Provide the (x, y) coordinate of the cell's center where the given text is located.  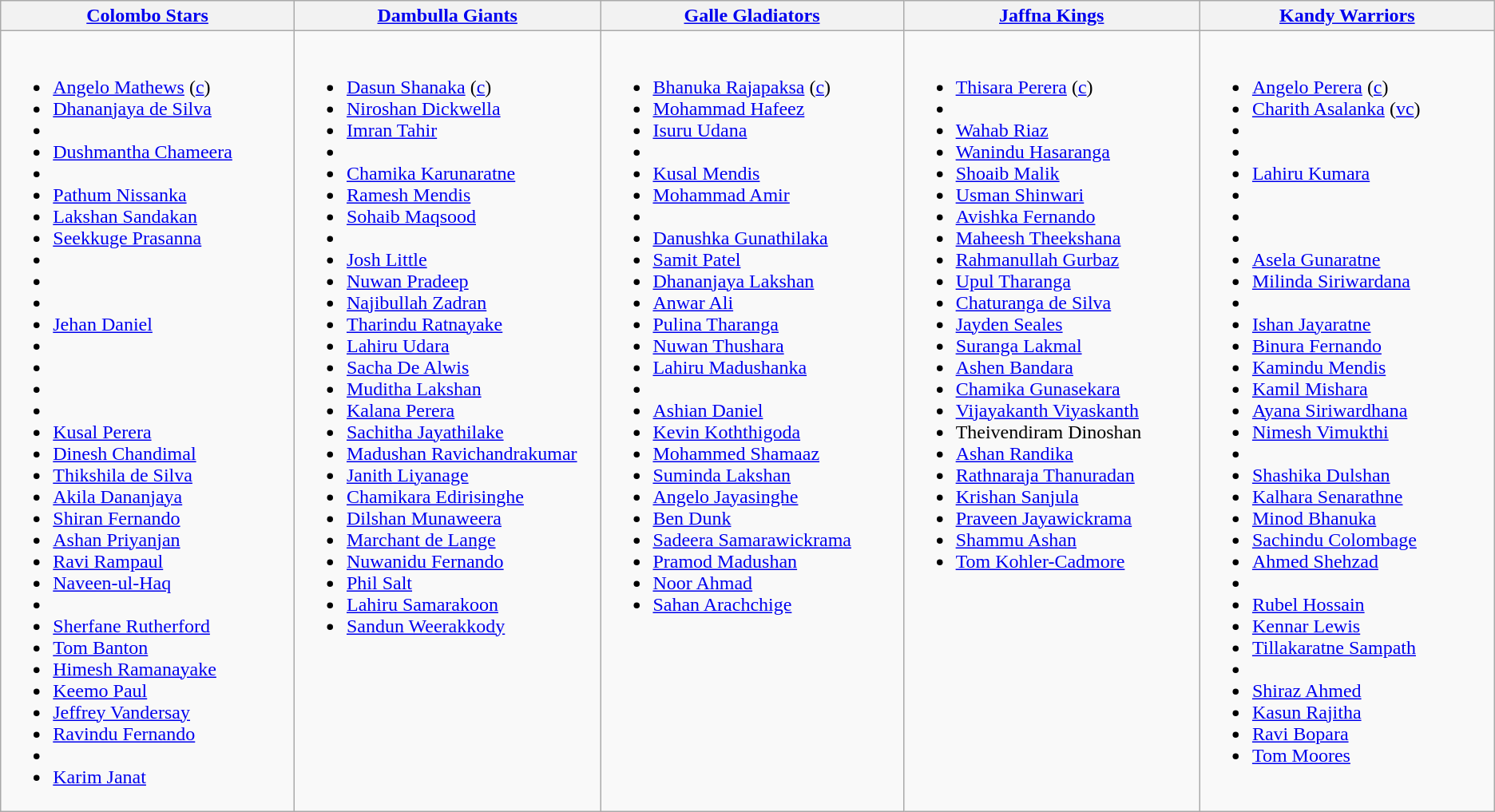
Dambulla Giants (447, 16)
Kandy Warriors (1346, 16)
Galle Gladiators (752, 16)
Colombo Stars (148, 16)
Jaffna Kings (1051, 16)
